Search for the cell housing the specified text and yield its [x, y] center coordinate. 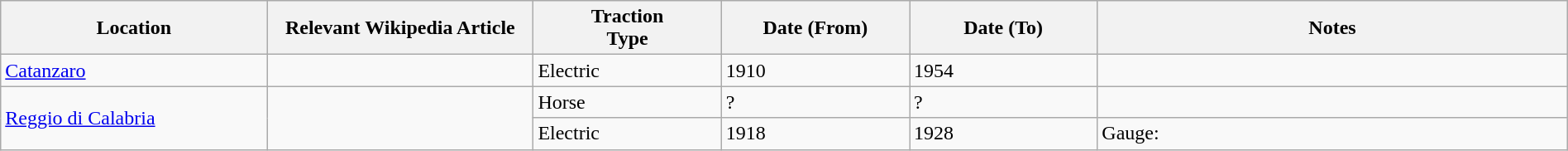
1928 [1004, 134]
Location [134, 28]
Reggio di Calabria [134, 118]
Catanzaro [134, 71]
Notes [1332, 28]
1954 [1004, 71]
TractionType [627, 28]
Relevant Wikipedia Article [400, 28]
Horse [627, 102]
Date (To) [1004, 28]
1910 [815, 71]
1918 [815, 134]
Gauge: [1332, 134]
Date (From) [815, 28]
